From the cell containing the given text, extract its center point as (X, Y) coordinate. 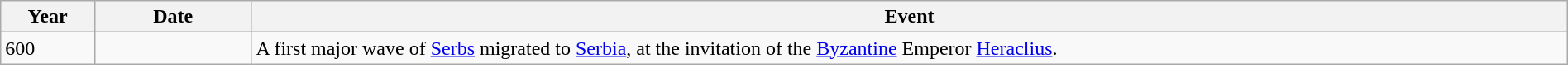
A first major wave of Serbs migrated to Serbia, at the invitation of the Byzantine Emperor Heraclius. (910, 48)
Event (910, 17)
600 (48, 48)
Year (48, 17)
Date (172, 17)
